Identify which cell holds the provided text, then report its (x, y) central coordinate. 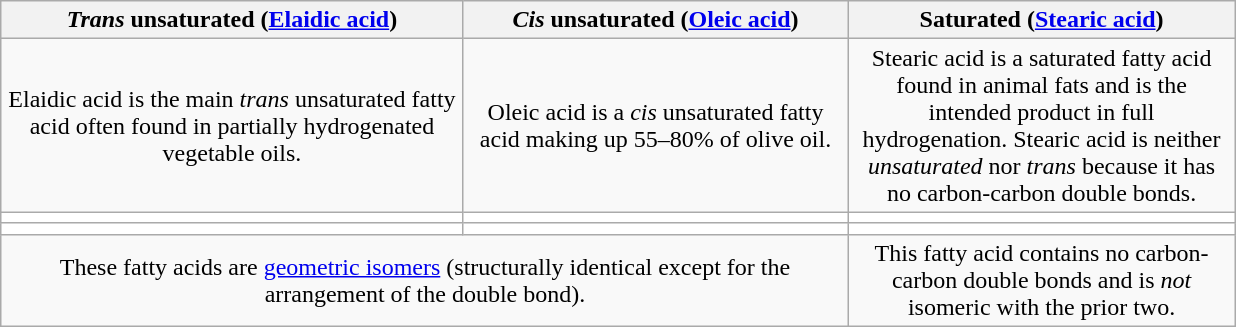
This fatty acid contains no carbon-carbon double bonds and is not isomeric with the prior two. (1042, 280)
Saturated (Stearic acid) (1042, 20)
Trans unsaturated (Elaidic acid) (232, 20)
Cis unsaturated (Oleic acid) (655, 20)
These fatty acids are geometric isomers (structurally identical except for the arrangement of the double bond). (424, 280)
Oleic acid is a cis unsaturated fatty acid making up 55–80% of olive oil. (655, 126)
Elaidic acid is the main trans unsaturated fatty acid often found in partially hydrogenated vegetable oils. (232, 126)
